Search for the cell housing the specified text and yield its (x, y) center coordinate. 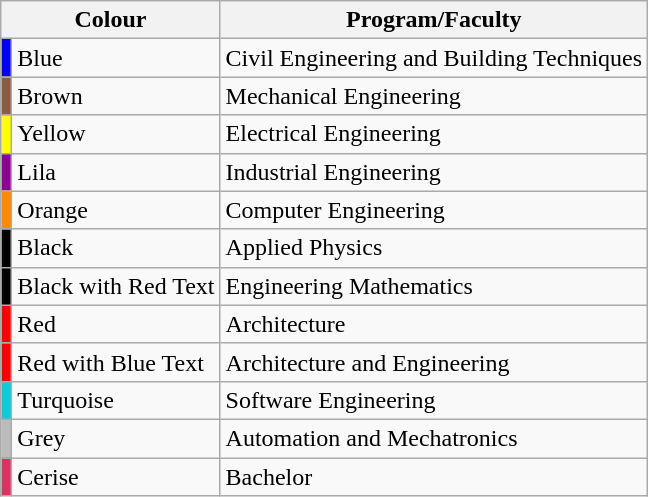
Bachelor (434, 477)
Program/Faculty (434, 20)
Engineering Mathematics (434, 286)
Automation and Mechatronics (434, 438)
Applied Physics (434, 248)
Brown (116, 96)
Industrial Engineering (434, 172)
Civil Engineering and Building Techniques (434, 58)
Colour (110, 20)
Blue (116, 58)
Mechanical Engineering (434, 96)
Software Engineering (434, 400)
Lila (116, 172)
Grey (116, 438)
Turquoise (116, 400)
Red (116, 324)
Electrical Engineering (434, 134)
Red with Blue Text (116, 362)
Computer Engineering (434, 210)
Architecture and Engineering (434, 362)
Black (116, 248)
Cerise (116, 477)
Architecture (434, 324)
Yellow (116, 134)
Orange (116, 210)
Black with Red Text (116, 286)
